Determine the [X, Y] coordinate at the center of the cell enclosing the given text.  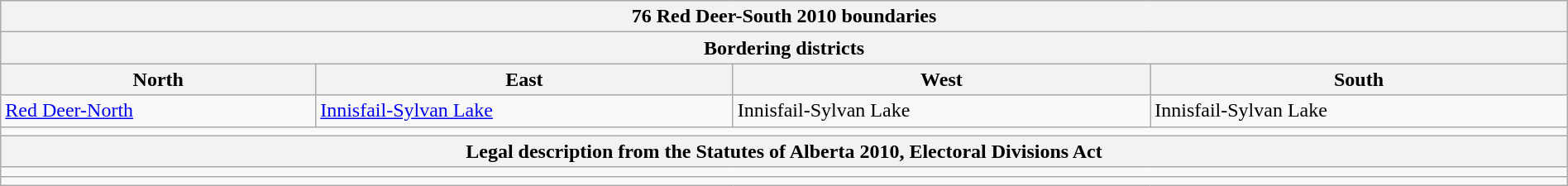
North [159, 79]
East [524, 79]
Red Deer-North [159, 111]
South [1360, 79]
West [941, 79]
Bordering districts [784, 48]
76 Red Deer-South 2010 boundaries [784, 17]
Legal description from the Statutes of Alberta 2010, Electoral Divisions Act [784, 151]
